Output the (X, Y) coordinate of the center of the cell containing the given text.  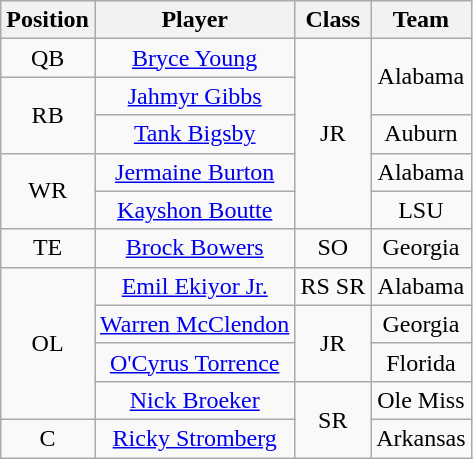
Position (48, 20)
OL (48, 343)
RB (48, 115)
Brock Bowers (194, 248)
SR (333, 419)
WR (48, 191)
Ole Miss (421, 400)
Nick Broeker (194, 400)
Ricky Stromberg (194, 438)
RS SR (333, 286)
Team (421, 20)
Kayshon Boutte (194, 210)
Tank Bigsby (194, 134)
Arkansas (421, 438)
Class (333, 20)
LSU (421, 210)
C (48, 438)
Bryce Young (194, 58)
Florida (421, 362)
Jahmyr Gibbs (194, 96)
TE (48, 248)
Jermaine Burton (194, 172)
SO (333, 248)
QB (48, 58)
Warren McClendon (194, 324)
O'Cyrus Torrence (194, 362)
Player (194, 20)
Auburn (421, 134)
Emil Ekiyor Jr. (194, 286)
